Search for the cell housing the specified text and yield its [X, Y] center coordinate. 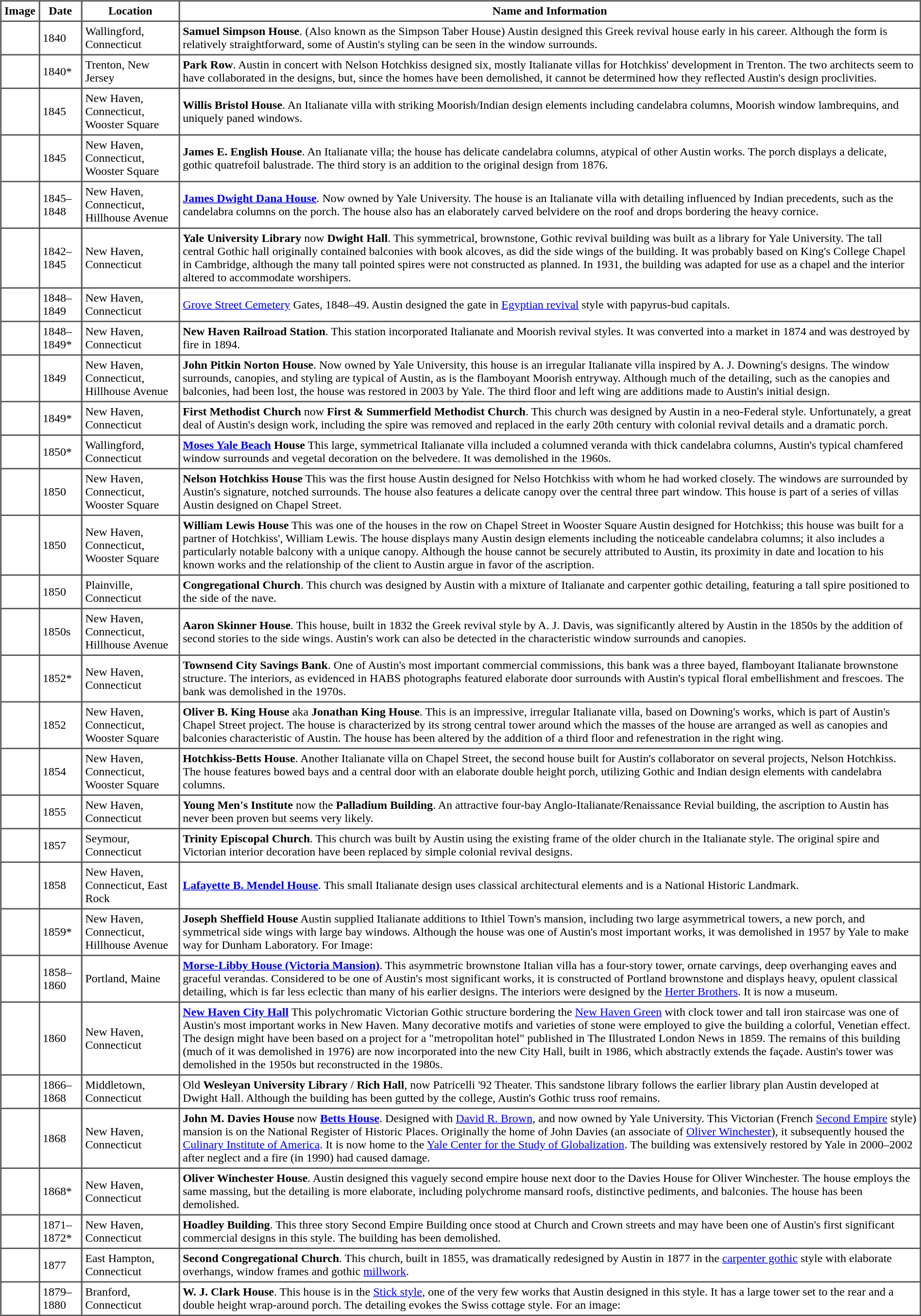
Name and Information [550, 11]
Grove Street Cemetery Gates, 1848–49. Austin designed the gate in Egyptian revival style with papyrus-bud capitals. [550, 304]
1859* [60, 932]
1857 [60, 845]
Portland, Maine [130, 978]
1858 [60, 885]
New Haven, Connecticut, East Rock [130, 885]
1854 [60, 771]
1850s [60, 632]
Seymour, Connecticut [130, 845]
1848–1849* [60, 338]
1877 [60, 1265]
1840 [60, 38]
1845–1848 [60, 205]
Date [60, 11]
Image [20, 11]
1860 [60, 1038]
Plainville, Connecticut [130, 592]
1842–1845 [60, 258]
Location [130, 11]
East Hampton, Connecticut [130, 1265]
1855 [60, 811]
Middletown, Connecticut [130, 1091]
1850* [60, 452]
1848–1849 [60, 304]
1871–1872* [60, 1231]
1858–1860 [60, 978]
1868 [60, 1139]
1849 [60, 378]
1840* [60, 71]
1879–1880 [60, 1298]
Lafayette B. Mendel House. This small Italianate design uses classical architectural elements and is a National Historic Landmark. [550, 885]
Branford, Connecticut [130, 1298]
1868* [60, 1191]
1866–1868 [60, 1091]
1852* [60, 678]
Trenton, New Jersey [130, 71]
1852 [60, 725]
1849* [60, 418]
